Pinpoint the cell where the given text exists, returning its (X, Y) midpoint coordinate. 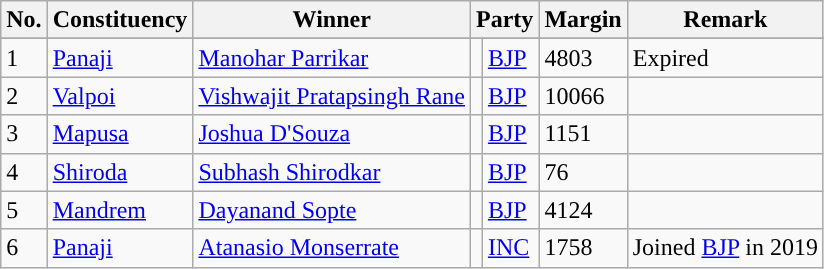
Expired (725, 58)
2 (24, 96)
INC (510, 248)
10066 (583, 96)
4 (24, 172)
Valpoi (120, 96)
Mandrem (120, 210)
Party (504, 20)
Margin (583, 20)
Constituency (120, 20)
5 (24, 210)
Vishwajit Pratapsingh Rane (332, 96)
3 (24, 134)
Subhash Shirodkar (332, 172)
Joined BJP in 2019 (725, 248)
1 (24, 58)
1758 (583, 248)
Dayanand Sopte (332, 210)
No. (24, 20)
1151 (583, 134)
Joshua D'Souza (332, 134)
Winner (332, 20)
Manohar Parrikar (332, 58)
76 (583, 172)
Atanasio Monserrate (332, 248)
Shiroda (120, 172)
Mapusa (120, 134)
6 (24, 248)
Remark (725, 20)
4124 (583, 210)
4803 (583, 58)
